Identify which cell holds the provided text, then report its [x, y] central coordinate. 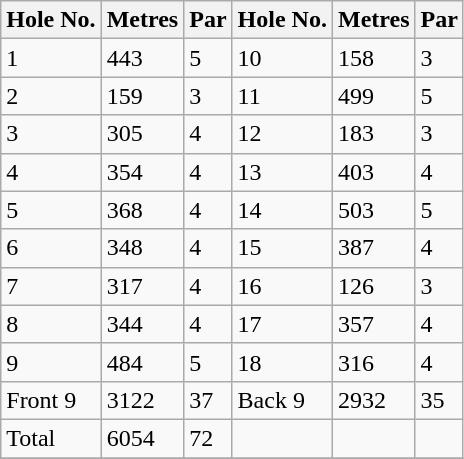
2932 [374, 400]
159 [142, 96]
Back 9 [282, 400]
387 [374, 248]
18 [282, 362]
16 [282, 286]
183 [374, 134]
8 [51, 324]
13 [282, 172]
Total [51, 438]
17 [282, 324]
305 [142, 134]
484 [142, 362]
72 [208, 438]
357 [374, 324]
10 [282, 58]
Front 9 [51, 400]
354 [142, 172]
368 [142, 210]
317 [142, 286]
9 [51, 362]
443 [142, 58]
6054 [142, 438]
2 [51, 96]
3122 [142, 400]
12 [282, 134]
14 [282, 210]
499 [374, 96]
126 [374, 286]
503 [374, 210]
37 [208, 400]
1 [51, 58]
11 [282, 96]
316 [374, 362]
348 [142, 248]
403 [374, 172]
344 [142, 324]
7 [51, 286]
158 [374, 58]
35 [439, 400]
15 [282, 248]
6 [51, 248]
